Determine the [x, y] coordinate at the center of the cell enclosing the given text.  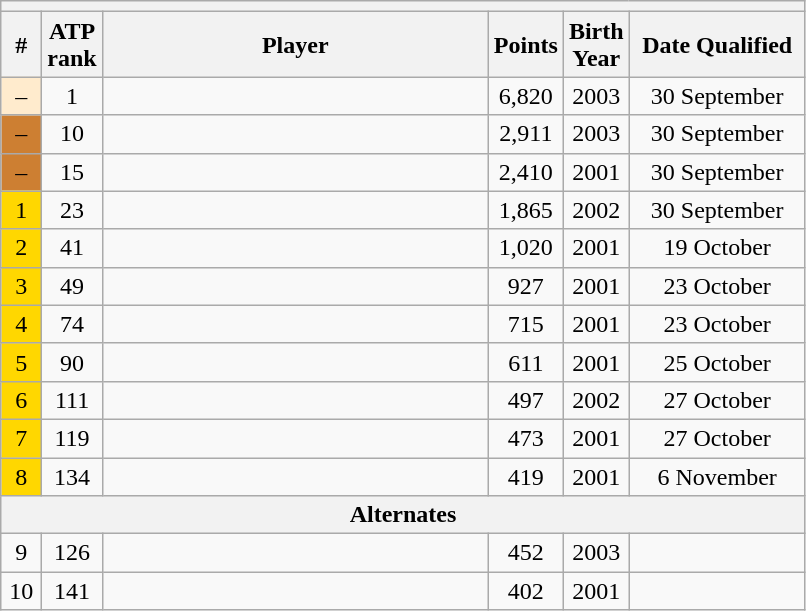
6 [22, 400]
5 [22, 362]
134 [72, 477]
473 [526, 438]
6,820 [526, 96]
Birth Year [596, 44]
419 [526, 477]
1,020 [526, 248]
497 [526, 400]
715 [526, 324]
452 [526, 553]
6 November [717, 477]
119 [72, 438]
19 October [717, 248]
2,911 [526, 134]
927 [526, 286]
611 [526, 362]
2 [22, 248]
49 [72, 286]
41 [72, 248]
ATP rank [72, 44]
141 [72, 591]
Player [295, 44]
3 [22, 286]
Points [526, 44]
15 [72, 172]
23 [72, 210]
90 [72, 362]
7 [22, 438]
Alternates [403, 515]
126 [72, 553]
74 [72, 324]
8 [22, 477]
1,865 [526, 210]
4 [22, 324]
111 [72, 400]
2,410 [526, 172]
402 [526, 591]
9 [22, 553]
Date Qualified [717, 44]
# [22, 44]
25 October [717, 362]
